Identify which cell holds the provided text, then report its (X, Y) central coordinate. 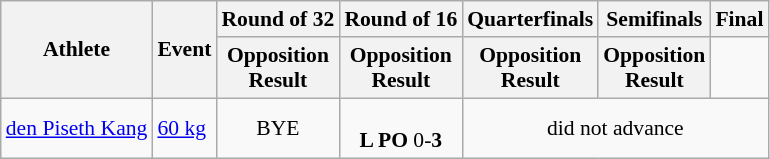
Round of 32 (278, 19)
60 kg (184, 128)
Quarterfinals (530, 19)
Athlete (77, 50)
did not advance (615, 128)
Event (184, 50)
Semifinals (654, 19)
Final (739, 19)
Round of 16 (400, 19)
den Piseth Kang (77, 128)
L PO 0-3 (400, 128)
BYE (278, 128)
